Determine the (X, Y) coordinate at the center of the cell enclosing the given text.  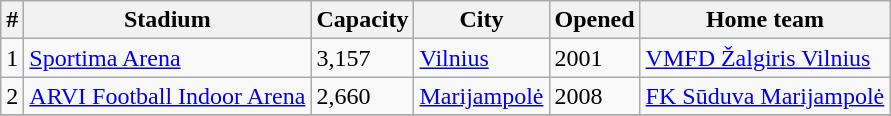
Home team (765, 20)
Sportima Arena (168, 58)
Opened (594, 20)
2 (12, 96)
VMFD Žalgiris Vilnius (765, 58)
2008 (594, 96)
Vilnius (482, 58)
City (482, 20)
Stadium (168, 20)
# (12, 20)
Marijampolė (482, 96)
ARVI Football Indoor Arena (168, 96)
1 (12, 58)
3,157 (362, 58)
Capacity (362, 20)
2,660 (362, 96)
2001 (594, 58)
FK Sūduva Marijampolė (765, 96)
